Capture the cell that displays the provided text and extract its [X, Y] central coordinate. 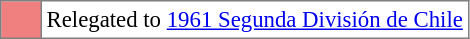
Relegated to 1961 Segunda División de Chile [254, 20]
